Detect which cell encompasses the target text, then output its [x, y] center coordinate. 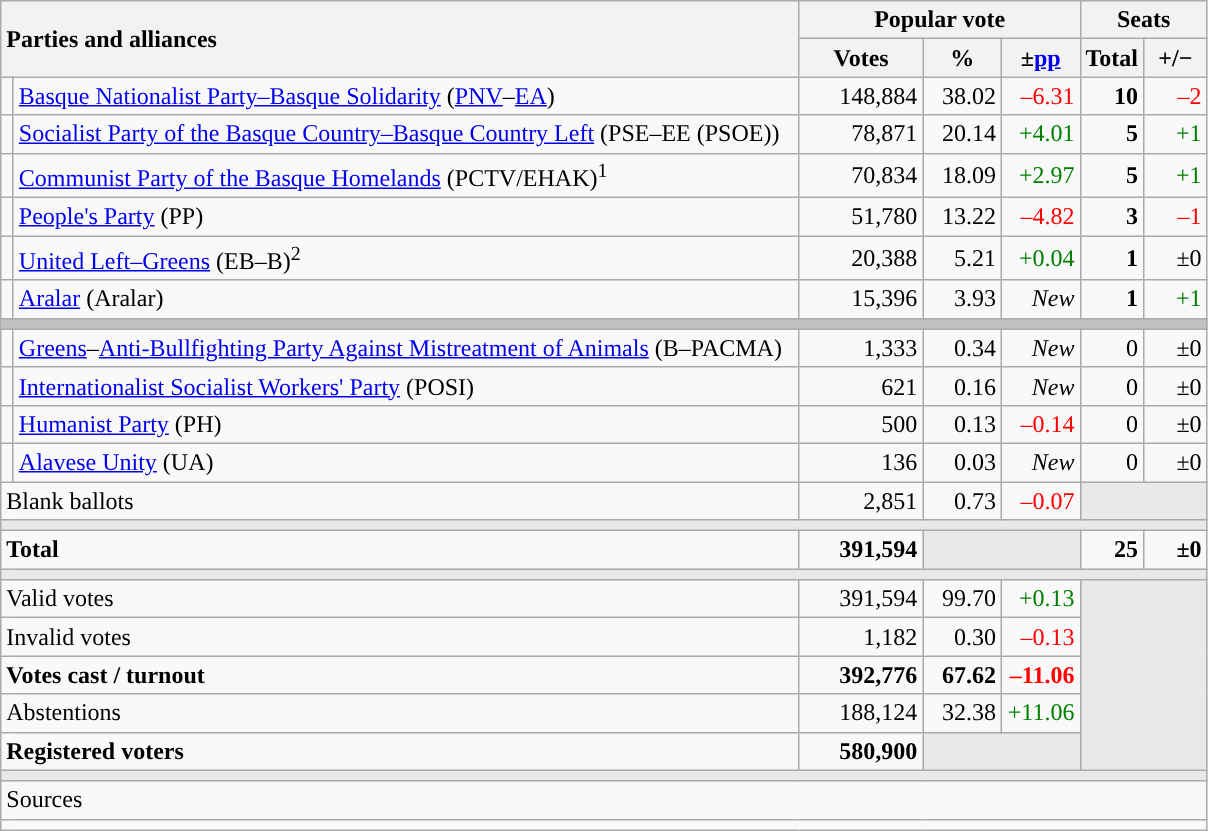
% [962, 58]
32.38 [962, 713]
Valid votes [400, 599]
3.93 [962, 299]
392,776 [861, 675]
–0.14 [1040, 424]
+0.13 [1040, 599]
Votes cast / turnout [400, 675]
Aralar (Aralar) [406, 299]
Sources [604, 800]
+0.04 [1040, 258]
Abstentions [400, 713]
580,900 [861, 751]
18.09 [962, 176]
Communist Party of the Basque Homelands (PCTV/EHAK)1 [406, 176]
+4.01 [1040, 134]
+2.97 [1040, 176]
1,182 [861, 637]
People's Party (PP) [406, 217]
25 [1112, 550]
–0.07 [1040, 501]
Popular vote [940, 20]
13.22 [962, 217]
38.02 [962, 96]
51,780 [861, 217]
99.70 [962, 599]
+11.06 [1040, 713]
5.21 [962, 258]
78,871 [861, 134]
0.13 [962, 424]
3 [1112, 217]
–11.06 [1040, 675]
188,124 [861, 713]
Parties and alliances [400, 39]
Basque Nationalist Party–Basque Solidarity (PNV–EA) [406, 96]
0.03 [962, 462]
–6.31 [1040, 96]
–2 [1176, 96]
Registered voters [400, 751]
United Left–Greens (EB–B)2 [406, 258]
Greens–Anti-Bullfighting Party Against Mistreatment of Animals (B–PACMA) [406, 348]
±pp [1040, 58]
Invalid votes [400, 637]
15,396 [861, 299]
Seats [1144, 20]
20,388 [861, 258]
–1 [1176, 217]
1,333 [861, 348]
Votes [861, 58]
–0.13 [1040, 637]
136 [861, 462]
–4.82 [1040, 217]
500 [861, 424]
+/− [1176, 58]
Internationalist Socialist Workers' Party (POSI) [406, 386]
70,834 [861, 176]
621 [861, 386]
2,851 [861, 501]
Humanist Party (PH) [406, 424]
0.73 [962, 501]
0.34 [962, 348]
148,884 [861, 96]
10 [1112, 96]
0.30 [962, 637]
67.62 [962, 675]
0.16 [962, 386]
Blank ballots [400, 501]
20.14 [962, 134]
Alavese Unity (UA) [406, 462]
Socialist Party of the Basque Country–Basque Country Left (PSE–EE (PSOE)) [406, 134]
